Find where the given text appears and provide that cell's center as (x, y) coordinate. 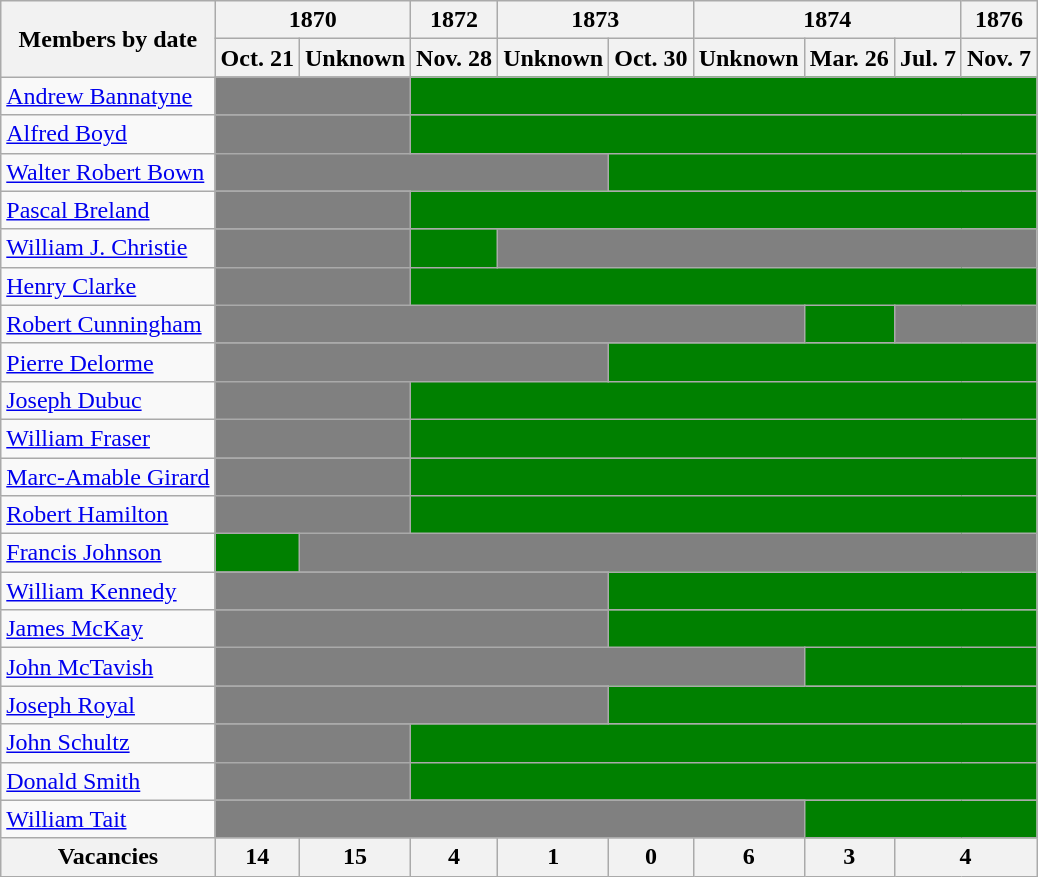
15 (354, 857)
William J. Christie (108, 248)
1870 (312, 20)
John Schultz (108, 743)
Henry Clarke (108, 286)
Francis Johnson (108, 553)
Jul. 7 (928, 58)
Joseph Royal (108, 705)
0 (651, 857)
William Kennedy (108, 591)
14 (257, 857)
Robert Hamilton (108, 515)
Pierre Delorme (108, 362)
Marc-Amable Girard (108, 477)
6 (748, 857)
Alfred Boyd (108, 134)
Robert Cunningham (108, 324)
Walter Robert Bown (108, 172)
Nov. 28 (454, 58)
1874 (827, 20)
Mar. 26 (849, 58)
Nov. 7 (998, 58)
William Tait (108, 819)
Oct. 30 (651, 58)
John McTavish (108, 667)
Vacancies (108, 857)
William Fraser (108, 438)
James McKay (108, 629)
Members by date (108, 39)
Oct. 21 (257, 58)
Pascal Breland (108, 210)
1873 (596, 20)
1876 (998, 20)
1 (554, 857)
1872 (454, 20)
Donald Smith (108, 781)
Andrew Bannatyne (108, 96)
Joseph Dubuc (108, 400)
3 (849, 857)
